Scan for the cell matching the given text and deliver its (x, y) coordinate at center. 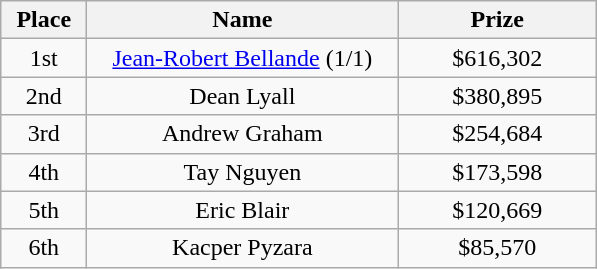
6th (44, 248)
1st (44, 58)
$85,570 (498, 248)
Kacper Pyzara (242, 248)
$616,302 (498, 58)
4th (44, 172)
Andrew Graham (242, 134)
$380,895 (498, 96)
$120,669 (498, 210)
2nd (44, 96)
Tay Nguyen (242, 172)
Place (44, 20)
Prize (498, 20)
Jean-Robert Bellande (1/1) (242, 58)
3rd (44, 134)
$173,598 (498, 172)
5th (44, 210)
Name (242, 20)
$254,684 (498, 134)
Eric Blair (242, 210)
Dean Lyall (242, 96)
